Search for the cell housing the specified text and yield its (X, Y) center coordinate. 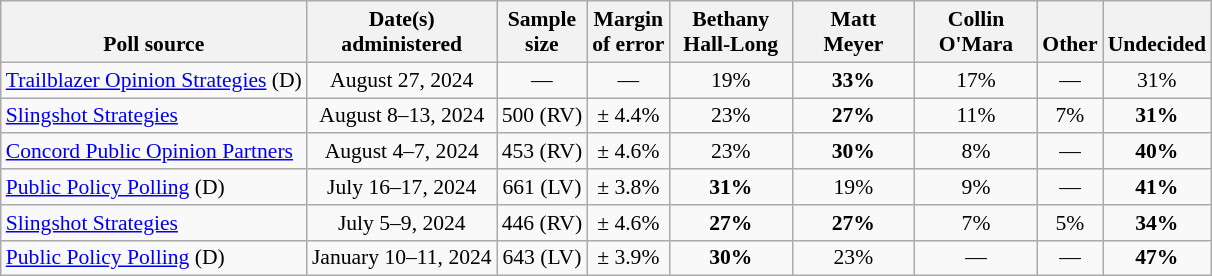
Marginof error (628, 32)
33% (854, 80)
47% (1157, 258)
Trailblazer Opinion Strategies (D) (154, 80)
40% (1157, 152)
11% (976, 116)
34% (1157, 223)
8% (976, 152)
17% (976, 80)
August 27, 2024 (402, 80)
453 (RV) (542, 152)
Samplesize (542, 32)
MattMeyer (854, 32)
500 (RV) (542, 116)
August 8–13, 2024 (402, 116)
41% (1157, 187)
Undecided (1157, 32)
CollinO'Mara (976, 32)
661 (LV) (542, 187)
July 16–17, 2024 (402, 187)
July 5–9, 2024 (402, 223)
January 10–11, 2024 (402, 258)
BethanyHall-Long (730, 32)
± 3.8% (628, 187)
± 4.4% (628, 116)
August 4–7, 2024 (402, 152)
5% (1070, 223)
446 (RV) (542, 223)
Poll source (154, 32)
9% (976, 187)
643 (LV) (542, 258)
± 3.9% (628, 258)
Concord Public Opinion Partners (154, 152)
Date(s)administered (402, 32)
Other (1070, 32)
